From the cell containing the given text, extract its center point as (x, y) coordinate. 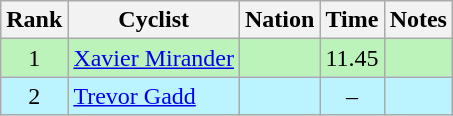
Notes (418, 20)
1 (34, 58)
– (352, 96)
Nation (280, 20)
Cyclist (154, 20)
11.45 (352, 58)
Trevor Gadd (154, 96)
Xavier Mirander (154, 58)
Time (352, 20)
2 (34, 96)
Rank (34, 20)
